Return the (x, y) coordinate for the center point of the cell that contains the specified text.  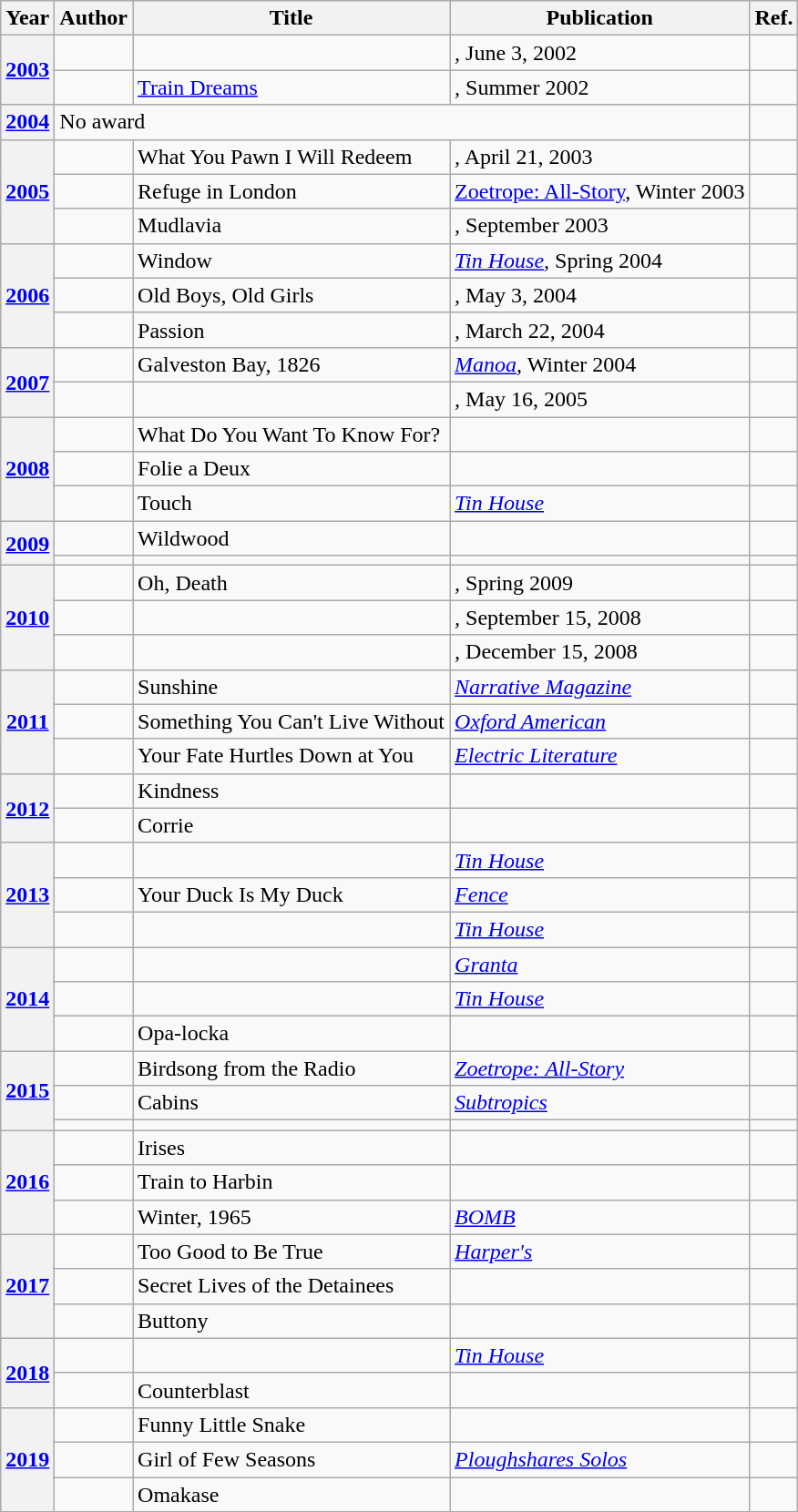
, May 3, 2004 (599, 295)
2013 (27, 894)
Birdsong from the Radio (292, 1068)
No award (403, 122)
Buttony (292, 1321)
Year (27, 18)
Girl of Few Seasons (292, 1459)
Funny Little Snake (292, 1425)
2014 (27, 999)
Galveston Bay, 1826 (292, 364)
What You Pawn I Will Redeem (292, 157)
Too Good to Be True (292, 1251)
, Spring 2009 (599, 583)
Your Fate Hurtles Down at You (292, 756)
Zoetrope: All-Story, Winter 2003 (599, 191)
, March 22, 2004 (599, 330)
2009 (27, 543)
Secret Lives of the Detainees (292, 1286)
Granta (599, 965)
Ploughshares Solos (599, 1459)
, Summer 2002 (599, 87)
2017 (27, 1286)
2008 (27, 469)
Harper's (599, 1251)
Opa-locka (292, 1034)
BOMB (599, 1217)
Something You Can't Live Without (292, 721)
2003 (27, 70)
Oxford American (599, 721)
Zoetrope: All-Story (599, 1068)
2018 (27, 1373)
What Do You Want To Know For? (292, 434)
Kindness (292, 791)
Omakase (292, 1495)
Your Duck Is My Duck (292, 894)
Electric Literature (599, 756)
Manoa, Winter 2004 (599, 364)
Train Dreams (292, 87)
Counterblast (292, 1390)
Window (292, 261)
Title (292, 18)
Touch (292, 504)
2010 (27, 618)
, December 15, 2008 (599, 652)
Oh, Death (292, 583)
, September 15, 2008 (599, 618)
2011 (27, 721)
2012 (27, 808)
Corrie (292, 825)
Old Boys, Old Girls (292, 295)
, May 16, 2005 (599, 399)
Mudlavia (292, 226)
2016 (27, 1182)
Folie a Deux (292, 469)
, June 3, 2002 (599, 53)
2006 (27, 295)
Passion (292, 330)
Author (94, 18)
, April 21, 2003 (599, 157)
Subtropics (599, 1103)
Narrative Magazine (599, 687)
Wildwood (292, 538)
Tin House, Spring 2004 (599, 261)
Refuge in London (292, 191)
2004 (27, 122)
Irises (292, 1148)
2005 (27, 191)
Winter, 1965 (292, 1217)
Sunshine (292, 687)
Publication (599, 18)
Cabins (292, 1103)
, September 2003 (599, 226)
2015 (27, 1091)
Ref. (774, 18)
2007 (27, 382)
2019 (27, 1459)
Fence (599, 894)
Train to Harbin (292, 1182)
